Return [x, y] of the center of cell containing provided text 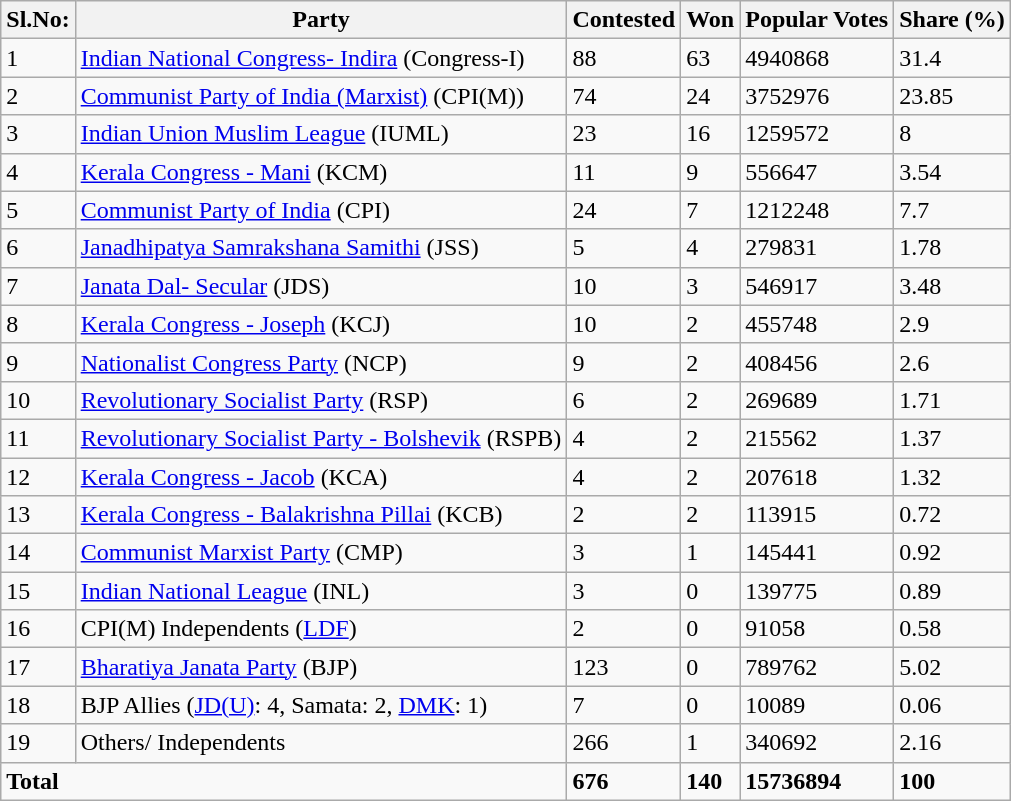
Kerala Congress - Balakrishna Pillai (KCB) [321, 515]
269689 [817, 400]
Indian Union Muslim League (IUML) [321, 134]
7.7 [952, 210]
Kerala Congress - Mani (KCM) [321, 172]
19 [38, 743]
Kerala Congress - Jacob (KCA) [321, 477]
Janadhipatya Samrakshana Samithi (JSS) [321, 248]
15 [38, 591]
0.72 [952, 515]
Total [284, 781]
17 [38, 667]
676 [624, 781]
23 [624, 134]
0.92 [952, 553]
23.85 [952, 96]
3752976 [817, 96]
266 [624, 743]
2.9 [952, 324]
Others/ Independents [321, 743]
5.02 [952, 667]
1212248 [817, 210]
4940868 [817, 58]
Sl.No: [38, 20]
Bharatiya Janata Party (BJP) [321, 667]
74 [624, 96]
123 [624, 667]
3.54 [952, 172]
CPI(M) Independents (LDF) [321, 629]
1259572 [817, 134]
12 [38, 477]
13 [38, 515]
140 [710, 781]
1.32 [952, 477]
63 [710, 58]
408456 [817, 362]
Share (%) [952, 20]
88 [624, 58]
Party [321, 20]
14 [38, 553]
455748 [817, 324]
3.48 [952, 286]
145441 [817, 553]
Communist Party of India (Marxist) (CPI(M)) [321, 96]
31.4 [952, 58]
1.37 [952, 438]
15736894 [817, 781]
0.58 [952, 629]
279831 [817, 248]
Popular Votes [817, 20]
Janata Dal- Secular (JDS) [321, 286]
Communist Party of India (CPI) [321, 210]
2.16 [952, 743]
207618 [817, 477]
BJP Allies (JD(U): 4, Samata: 2, DMK: 1) [321, 705]
0.89 [952, 591]
Revolutionary Socialist Party - Bolshevik (RSPB) [321, 438]
340692 [817, 743]
Won [710, 20]
113915 [817, 515]
10089 [817, 705]
Revolutionary Socialist Party (RSP) [321, 400]
91058 [817, 629]
1.71 [952, 400]
556647 [817, 172]
1.78 [952, 248]
18 [38, 705]
100 [952, 781]
139775 [817, 591]
Nationalist Congress Party (NCP) [321, 362]
Indian National Congress- Indira (Congress-I) [321, 58]
789762 [817, 667]
Kerala Congress - Joseph (KCJ) [321, 324]
2.6 [952, 362]
0.06 [952, 705]
Contested [624, 20]
546917 [817, 286]
215562 [817, 438]
Indian National League (INL) [321, 591]
Communist Marxist Party (CMP) [321, 553]
